Scan for the cell matching the given text and deliver its [X, Y] coordinate at center. 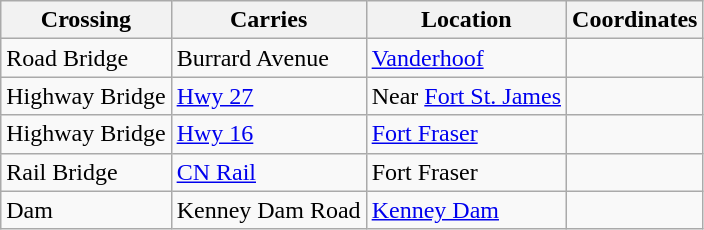
Kenney Dam Road [268, 210]
Carries [268, 20]
CN Rail [268, 172]
Rail Bridge [86, 172]
Location [466, 20]
Coordinates [635, 20]
Dam [86, 210]
Crossing [86, 20]
Hwy 16 [268, 134]
Road Bridge [86, 58]
Vanderhoof [466, 58]
Hwy 27 [268, 96]
Kenney Dam [466, 210]
Near Fort St. James [466, 96]
Burrard Avenue [268, 58]
